Capture the cell that displays the provided text and extract its [x, y] central coordinate. 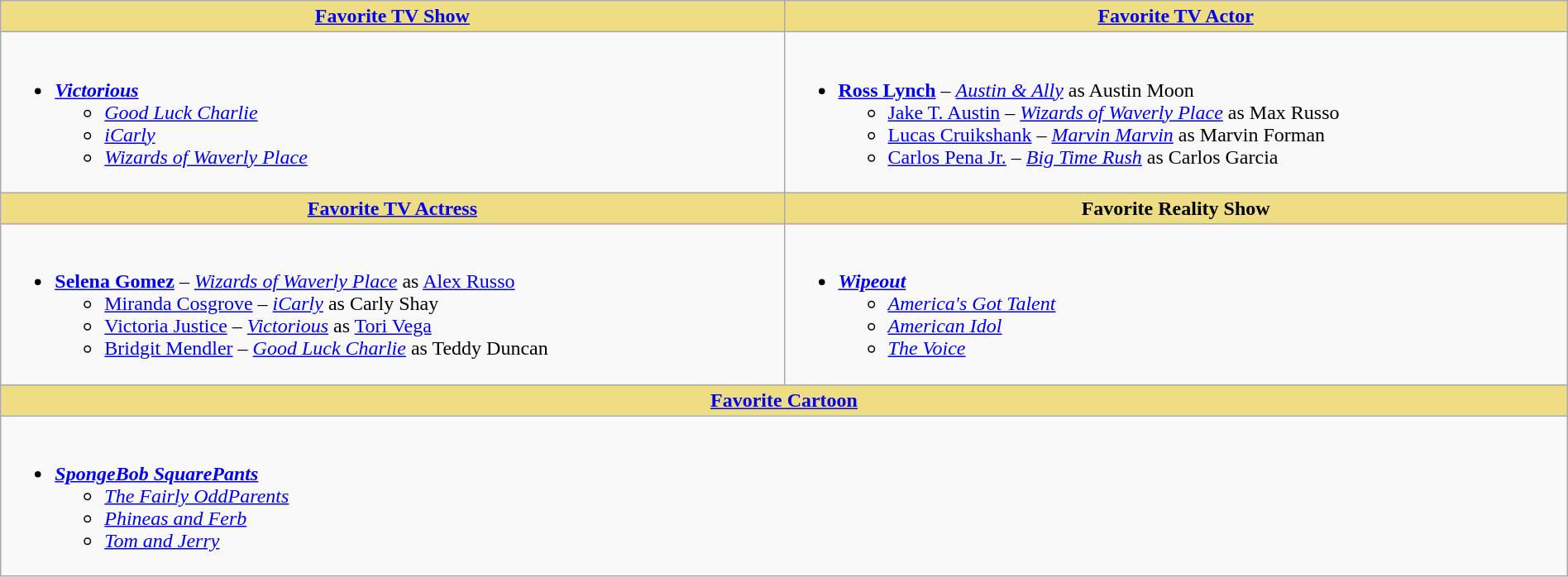
VictoriousGood Luck CharlieiCarlyWizards of Waverly Place [392, 112]
Favorite TV Actress [392, 208]
SpongeBob SquarePantsThe Fairly OddParentsPhineas and FerbTom and Jerry [784, 496]
Favorite TV Show [392, 17]
Favorite TV Actor [1176, 17]
Favorite Cartoon [784, 400]
WipeoutAmerica's Got TalentAmerican IdolThe Voice [1176, 304]
Favorite Reality Show [1176, 208]
